Locate the cell with the specified text and output its [X, Y] center coordinate. 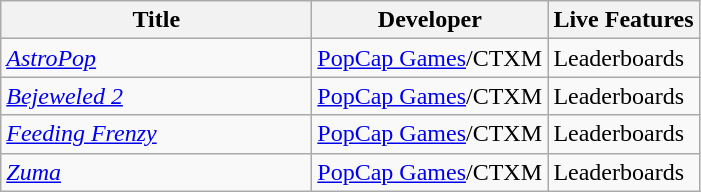
Live Features [624, 20]
Bejeweled 2 [156, 96]
Title [156, 20]
AstroPop [156, 58]
Developer [430, 20]
Feeding Frenzy [156, 134]
Zuma [156, 172]
